Return [x, y] of the center of cell containing provided text 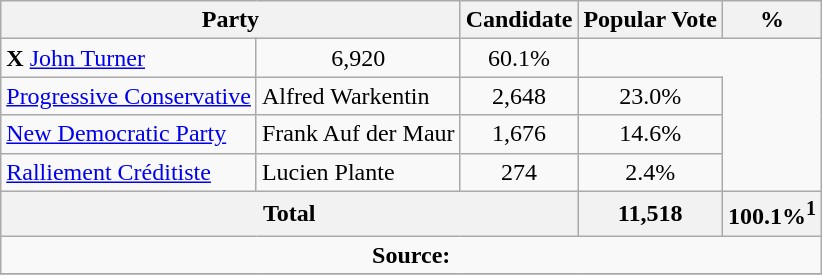
Ralliement Créditiste [129, 172]
Frank Auf der Maur [358, 134]
274 [519, 172]
Party [230, 20]
% [772, 20]
2,648 [519, 96]
Source: [412, 255]
23.0% [650, 96]
14.6% [650, 134]
100.1%1 [772, 214]
60.1% [519, 58]
New Democratic Party [129, 134]
Popular Vote [650, 20]
2.4% [650, 172]
11,518 [650, 214]
1,676 [519, 134]
6,920 [358, 58]
X John Turner [129, 58]
Progressive Conservative [129, 96]
Candidate [519, 20]
Alfred Warkentin [358, 96]
Lucien Plante [358, 172]
Total [290, 214]
